Locate the cell with the specified text and output its [X, Y] center coordinate. 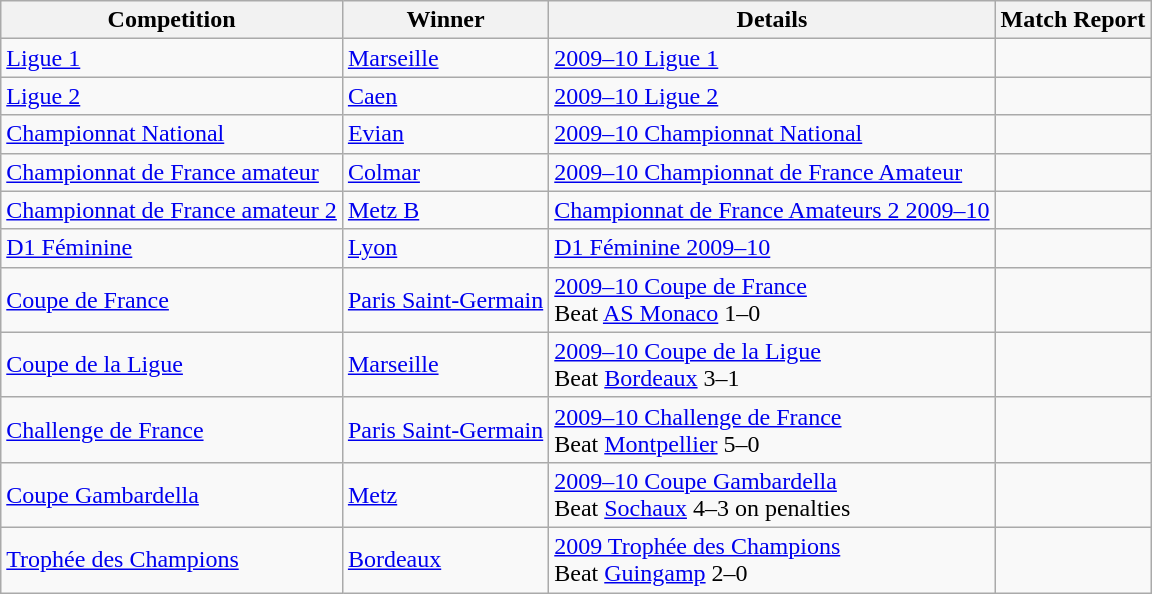
Metz B [445, 210]
Championnat de France Amateurs 2 2009–10 [772, 210]
Ligue 2 [172, 96]
D1 Féminine 2009–10 [772, 248]
2009–10 Championnat National [772, 134]
2009–10 Challenge de FranceBeat Montpellier 5–0 [772, 430]
Metz [445, 494]
Trophée des Champions [172, 560]
Challenge de France [172, 430]
2009–10 Ligue 1 [772, 58]
D1 Féminine [172, 248]
Details [772, 20]
Match Report [1073, 20]
2009–10 Coupe de FranceBeat AS Monaco 1–0 [772, 300]
2009 Trophée des ChampionsBeat Guingamp 2–0 [772, 560]
Competition [172, 20]
Championnat National [172, 134]
Caen [445, 96]
2009–10 Coupe GambardellaBeat Sochaux 4–3 on penalties [772, 494]
Bordeaux [445, 560]
Ligue 1 [172, 58]
Championnat de France amateur [172, 172]
Winner [445, 20]
Colmar [445, 172]
2009–10 Championnat de France Amateur [772, 172]
2009–10 Coupe de la LigueBeat Bordeaux 3–1 [772, 364]
Coupe de la Ligue [172, 364]
2009–10 Ligue 2 [772, 96]
Lyon [445, 248]
Championnat de France amateur 2 [172, 210]
Coupe Gambardella [172, 494]
Coupe de France [172, 300]
Evian [445, 134]
